Return (x, y) of the center of cell containing provided text 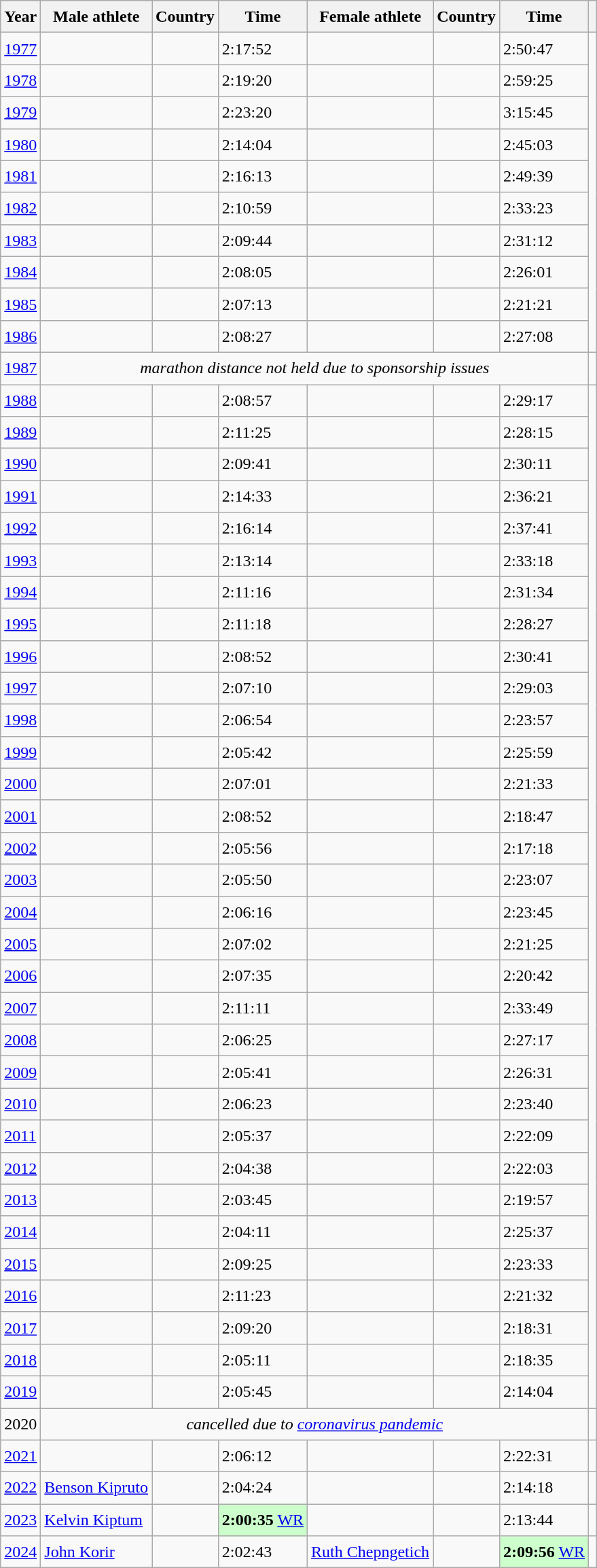
2017 (20, 1328)
2:04:38 (262, 1168)
2:23:57 (543, 720)
2014 (20, 1232)
2:07:13 (262, 304)
Kelvin Kiptum (96, 1520)
2:05:45 (262, 1392)
2:09:44 (262, 241)
2:03:45 (262, 1200)
2:05:41 (262, 1073)
2002 (20, 848)
2023 (20, 1520)
2:33:23 (543, 208)
2024 (20, 1552)
2:22:03 (543, 1168)
2:09:20 (262, 1328)
2:31:34 (543, 593)
3:15:45 (543, 113)
Male athlete (96, 16)
2:06:16 (262, 912)
2:07:10 (262, 688)
1989 (20, 432)
1986 (20, 336)
2:11:16 (262, 593)
2:08:27 (262, 336)
2:06:25 (262, 1040)
cancelled due to coronavirus pandemic (315, 1425)
2:28:15 (543, 432)
2:21:33 (543, 784)
2:07:01 (262, 784)
1994 (20, 593)
2:06:23 (262, 1104)
2:09:56 WR (543, 1552)
2:21:32 (543, 1295)
2:29:03 (543, 688)
2:18:35 (543, 1359)
2:30:11 (543, 465)
1987 (20, 368)
2:21:25 (543, 945)
2020 (20, 1425)
Female athlete (371, 16)
2:23:07 (543, 879)
2016 (20, 1295)
2:45:03 (543, 144)
2022 (20, 1488)
2:22:31 (543, 1456)
2:05:56 (262, 848)
2:11:18 (262, 624)
2:29:17 (543, 401)
2013 (20, 1200)
2:05:37 (262, 1136)
2:22:09 (543, 1136)
2001 (20, 816)
2:30:41 (543, 657)
2:50:47 (543, 49)
2:49:39 (543, 177)
2:23:20 (262, 113)
2019 (20, 1392)
2:33:49 (543, 1009)
2:14:18 (543, 1488)
2:36:21 (543, 496)
2007 (20, 1009)
2:25:59 (543, 752)
2:13:44 (543, 1520)
2:17:18 (543, 848)
2008 (20, 1040)
2:18:31 (543, 1328)
2:16:14 (262, 529)
2:37:41 (543, 529)
marathon distance not held due to sponsorship issues (315, 368)
2:09:41 (262, 465)
2:31:12 (543, 241)
2:10:59 (262, 208)
2:08:05 (262, 272)
2003 (20, 879)
2:26:31 (543, 1073)
2:04:11 (262, 1232)
2:19:20 (262, 80)
2:23:45 (543, 912)
2:26:01 (543, 272)
2:04:24 (262, 1488)
2:23:40 (543, 1104)
1981 (20, 177)
John Korir (96, 1552)
2:11:11 (262, 1009)
2:25:37 (543, 1232)
2:07:35 (262, 976)
2004 (20, 912)
2:59:25 (543, 80)
2:11:25 (262, 432)
2:13:14 (262, 560)
2009 (20, 1073)
1988 (20, 401)
2:19:57 (543, 1200)
2018 (20, 1359)
2012 (20, 1168)
1980 (20, 144)
2:18:47 (543, 816)
2:33:18 (543, 560)
2:00:35 WR (262, 1520)
2006 (20, 976)
2:06:54 (262, 720)
2:16:13 (262, 177)
1993 (20, 560)
1979 (20, 113)
2000 (20, 784)
2:20:42 (543, 976)
2010 (20, 1104)
1984 (20, 272)
2:02:43 (262, 1552)
2:14:33 (262, 496)
2:05:42 (262, 752)
2:09:25 (262, 1264)
2:28:27 (543, 624)
2:05:50 (262, 879)
1992 (20, 529)
2:11:23 (262, 1295)
1996 (20, 657)
Benson Kipruto (96, 1488)
2:23:33 (543, 1264)
1990 (20, 465)
2011 (20, 1136)
1998 (20, 720)
2:17:52 (262, 49)
Year (20, 16)
2015 (20, 1264)
1995 (20, 624)
1982 (20, 208)
2:21:21 (543, 304)
2:06:12 (262, 1456)
Ruth Chepngetich (371, 1552)
1985 (20, 304)
2:05:11 (262, 1359)
1977 (20, 49)
2005 (20, 945)
2:27:17 (543, 1040)
1983 (20, 241)
2:07:02 (262, 945)
1999 (20, 752)
1997 (20, 688)
2:27:08 (543, 336)
1978 (20, 80)
2021 (20, 1456)
1991 (20, 496)
2:08:57 (262, 401)
